Extract the [X, Y] coordinate from the center of the cell holding the provided text.  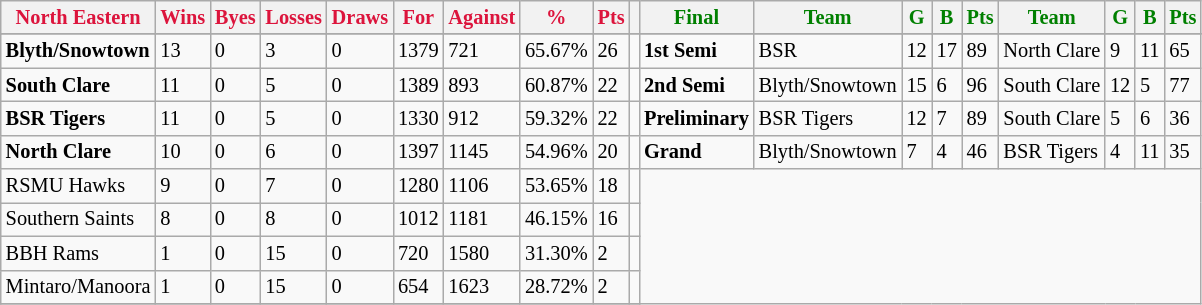
Losses [293, 17]
% [556, 17]
1st Semi [696, 51]
53.65% [556, 186]
16 [612, 219]
Preliminary [696, 118]
721 [482, 51]
Draws [360, 17]
720 [418, 253]
1389 [418, 85]
1330 [418, 118]
654 [418, 287]
10 [182, 152]
1623 [482, 287]
Grand [696, 152]
BBH Rams [78, 253]
46 [980, 152]
17 [947, 51]
North Eastern [78, 17]
18 [612, 186]
60.87% [556, 85]
20 [612, 152]
46.15% [556, 219]
Final [696, 17]
28.72% [556, 287]
For [418, 17]
1012 [418, 219]
2nd Semi [696, 85]
13 [182, 51]
Southern Saints [78, 219]
1181 [482, 219]
26 [612, 51]
Wins [182, 17]
31.30% [556, 253]
1280 [418, 186]
59.32% [556, 118]
Mintaro/Manoora [78, 287]
Byes [235, 17]
35 [1182, 152]
1379 [418, 51]
96 [980, 85]
77 [1182, 85]
1580 [482, 253]
3 [293, 51]
65.67% [556, 51]
912 [482, 118]
54.96% [556, 152]
65 [1182, 51]
1145 [482, 152]
36 [1182, 118]
Against [482, 17]
893 [482, 85]
1397 [418, 152]
BSR [828, 51]
1106 [482, 186]
RSMU Hawks [78, 186]
